Determine the [X, Y] coordinate at the center of the cell enclosing the given text.  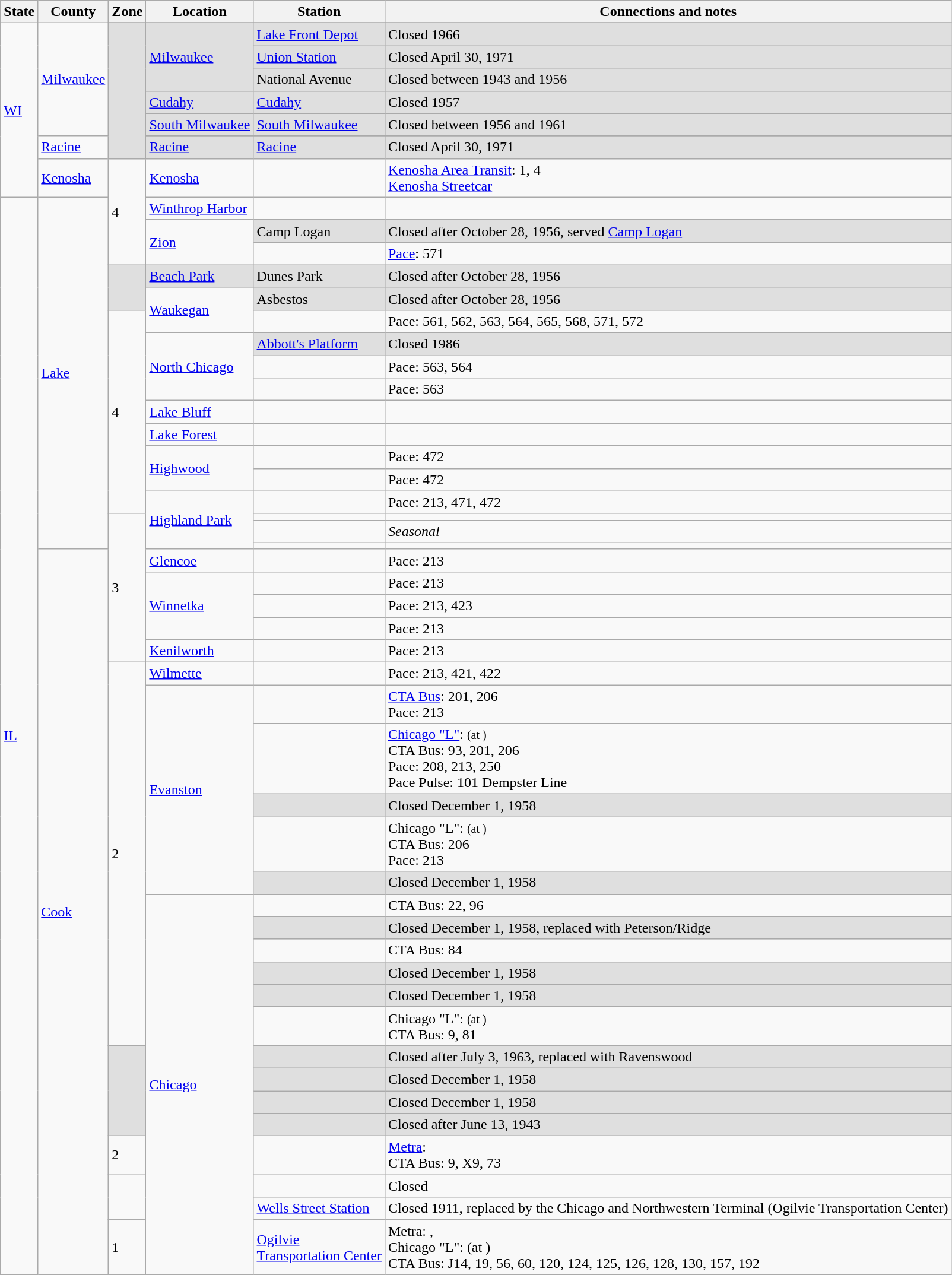
Closed 1986 [668, 344]
Seasonal [668, 531]
National Avenue [319, 80]
1 [127, 1247]
WI [19, 110]
Chicago [199, 1084]
Chicago "L": (at ) CTA Bus: 206 Pace: 213 [668, 844]
Lake Bluff [199, 412]
Pace: 561, 562, 563, 564, 565, 568, 571, 572 [668, 322]
Highland Park [199, 520]
Chicago "L": (at ) CTA Bus: 9, 81 [668, 1026]
Camp Logan [319, 231]
Closed between 1943 and 1956 [668, 80]
Closed 1957 [668, 102]
Wells Street Station [319, 1209]
Closed 1966 [668, 34]
Connections and notes [668, 12]
Pace: 213, 423 [668, 605]
Chicago "L": (at ) CTA Bus: 93, 201, 206 Pace: 208, 213, 250 Pace Pulse: 101 Dempster Line [668, 759]
State [19, 12]
Closed after June 13, 1943 [668, 1125]
North Chicago [199, 367]
Pace: 571 [668, 253]
Station [319, 12]
Metra: CTA Bus: 9, X9, 73 [668, 1155]
Pace: 563, 564 [668, 367]
Winnetka [199, 605]
Beach Park [199, 276]
Pace: 213, 471, 472 [668, 502]
OgilvieTransportation Center [319, 1247]
Kenosha Area Transit: 1, 4 Kenosha Streetcar [668, 178]
Closed after July 3, 1963, replaced with Ravenswood [668, 1057]
Lake Forest [199, 434]
Glencoe [199, 560]
Metra: , Chicago "L": (at ) CTA Bus: J14, 19, 56, 60, 120, 124, 125, 126, 128, 130, 157, 192 [668, 1247]
Union Station [319, 57]
CTA Bus: 22, 96 [668, 905]
Evanston [199, 789]
Closed after October 28, 1956, served Camp Logan [668, 231]
Zone [127, 12]
Location [199, 12]
County [74, 12]
Cook [74, 912]
Waukegan [199, 310]
Zion [199, 242]
Highwood [199, 468]
Abbott's Platform [319, 344]
Lake Front Depot [319, 34]
Dunes Park [319, 276]
Closed [668, 1186]
Wilmette [199, 674]
Lake [74, 373]
Closed December 1, 1958, replaced with Peterson/Ridge [668, 928]
Winthrop Harbor [199, 208]
Pace: 563 [668, 389]
Closed between 1956 and 1961 [668, 125]
Pace: 213, 421, 422 [668, 674]
CTA Bus: 201, 206 Pace: 213 [668, 704]
CTA Bus: 84 [668, 950]
Closed 1911, replaced by the Chicago and Northwestern Terminal (Ogilvie Transportation Center) [668, 1209]
Asbestos [319, 299]
Kenilworth [199, 651]
3 [127, 588]
IL [19, 736]
